Capture the cell that displays the provided text and extract its [x, y] central coordinate. 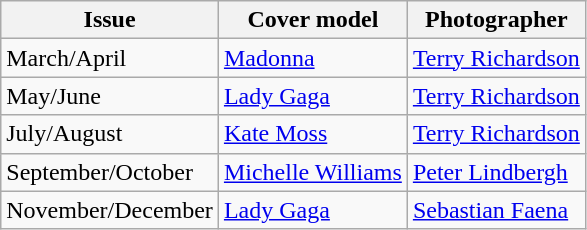
Cover model [312, 20]
Issue [110, 20]
Peter Lindbergh [496, 172]
November/December [110, 210]
Sebastian Faena [496, 210]
March/April [110, 58]
Michelle Williams [312, 172]
Madonna [312, 58]
Photographer [496, 20]
May/June [110, 96]
September/October [110, 172]
July/August [110, 134]
Kate Moss [312, 134]
